Provide the (x, y) coordinate of the cell's center where the given text is located.  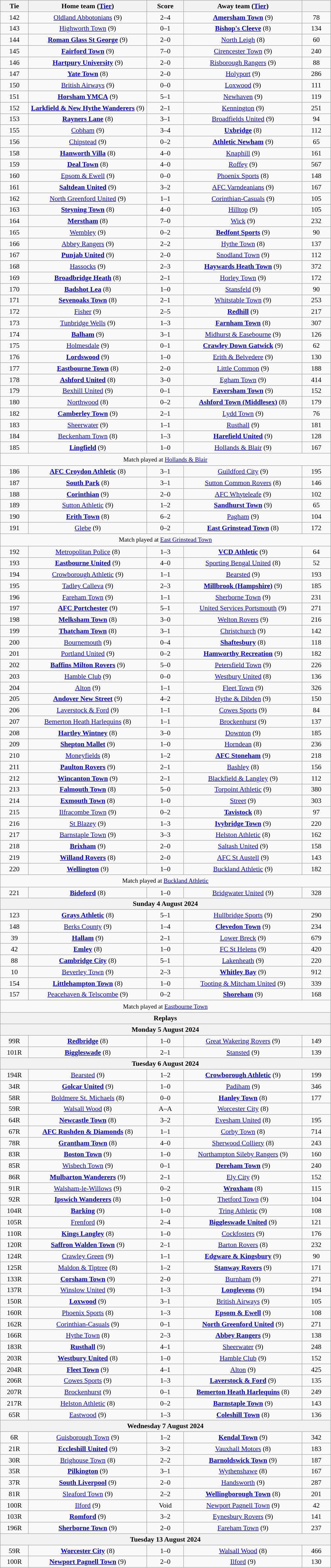
39 (15, 938)
714 (316, 1132)
92R (15, 1200)
Pagham (9) (243, 517)
6R (15, 1437)
AFC Rushden & Diamonds (8) (88, 1132)
170 (15, 289)
Brighouse Town (8) (88, 1460)
205 (15, 699)
Cambridge City (8) (88, 961)
Kings Langley (8) (88, 1234)
Emley (8) (88, 949)
219 (15, 858)
Coleshill Town (8) (243, 1415)
Eastwood (9) (88, 1415)
21R (15, 1449)
Winslow United (9) (88, 1290)
Wellington (9) (88, 869)
234 (316, 927)
Holyport (9) (243, 74)
Glebe (9) (88, 528)
Deal Town (8) (88, 165)
1–4 (165, 927)
91R (15, 1188)
Lordswood (9) (88, 357)
Shoreham (9) (243, 995)
303 (316, 801)
213 (15, 790)
Crawley Down Gatwick (9) (243, 346)
466 (316, 1551)
138 (316, 1336)
105R (15, 1222)
Fairford Town (9) (88, 51)
128 (316, 436)
150R (15, 1302)
339 (316, 983)
Midhurst & Easebourne (9) (243, 334)
78 (316, 17)
Sevenoaks Town (8) (88, 300)
Sleaford Town (9) (88, 1494)
Ashford Town (Middlesex) (8) (243, 402)
Kendal Town (9) (243, 1437)
118 (316, 642)
Erith & Belvedere (9) (243, 357)
217R (15, 1403)
Andover New Street (9) (88, 699)
Hartpury University (9) (88, 63)
81R (15, 1494)
Eastbourne United (9) (88, 563)
Balham (9) (88, 334)
Northwood (8) (88, 402)
178 (15, 380)
Match played at East Grinstead Town (165, 540)
166R (15, 1336)
78R (15, 1143)
Wembley (9) (88, 233)
Monday 5 August 2024 (165, 1030)
3–3 (165, 835)
183R (15, 1347)
Match played at Hollands & Blair (165, 460)
342 (316, 1437)
189 (15, 505)
Edgware & Kingsbury (9) (243, 1256)
85R (15, 1166)
119 (316, 97)
37R (15, 1483)
Match played at Buckland Athletic (165, 880)
137R (15, 1290)
64 (316, 552)
AFC Whyteleafe (9) (243, 494)
FC St Helens (9) (243, 949)
Guisborough Town (9) (88, 1437)
104R (15, 1211)
Blackfield & Langley (9) (243, 778)
Sandhurst Town (9) (243, 505)
Biggleswade United (9) (243, 1222)
286 (316, 74)
Faversham Town (9) (243, 391)
2–5 (165, 312)
912 (316, 972)
Haywards Heath Town (9) (243, 267)
Bridgwater United (9) (243, 893)
126 (316, 334)
Saltdean United (9) (88, 187)
181 (316, 425)
AFC Varndeanians (9) (243, 187)
Broadfields United (9) (243, 119)
Tunbridge Wells (9) (88, 323)
Hassocks (9) (88, 267)
Tuesday 13 August 2024 (165, 1539)
155 (15, 131)
Maldon & Tiptree (8) (88, 1268)
249 (316, 1392)
Amersham Town (9) (243, 17)
Buckland Athletic (9) (243, 869)
Ipswich Wanderers (8) (88, 1200)
Wincanton Town (9) (88, 778)
346 (316, 1086)
Steyning Town (8) (88, 210)
Hullbridge Sports (9) (243, 915)
110R (15, 1234)
Great Wakering Rovers (9) (243, 1041)
35R (15, 1471)
133R (15, 1279)
372 (316, 267)
207 (15, 722)
Bournemouth (9) (88, 642)
Littlehampton Town (8) (88, 983)
Score (165, 6)
186 (15, 471)
175 (15, 346)
Uxbridge (8) (243, 131)
Portland United (9) (88, 654)
Tuesday 6 August 2024 (165, 1064)
Tavistock (8) (243, 812)
Tadley Calleva (9) (88, 586)
Redhill (9) (243, 312)
196 (15, 597)
Farnham Town (8) (243, 323)
326 (316, 688)
154 (15, 983)
214 (15, 801)
210 (15, 756)
Oldland Abbotonians (9) (88, 17)
Crawley Green (9) (88, 1256)
Harefield United (9) (243, 436)
414 (316, 380)
67R (15, 1132)
Wednesday 7 August 2024 (165, 1426)
111 (316, 86)
83R (15, 1154)
Grantham Town (8) (88, 1143)
Replays (165, 1018)
157 (15, 995)
120R (15, 1245)
Yate Town (8) (88, 74)
Ilfracombe Town (9) (88, 812)
Sherwood Colliery (8) (243, 1143)
Eastbourne Town (8) (88, 368)
Brixham (9) (88, 846)
AFC Portchester (9) (88, 608)
Golcar United (9) (88, 1086)
139 (316, 1052)
North Leigh (8) (243, 40)
153 (15, 119)
Lakenheath (9) (243, 961)
307 (316, 323)
190 (15, 517)
Rayners Lane (8) (88, 119)
164 (15, 221)
203R (15, 1358)
Thatcham Town (8) (88, 631)
200 (15, 642)
Fisher (9) (88, 312)
Bideford (8) (88, 893)
Home team (Tier) (88, 6)
Welton Rovers (9) (243, 620)
VCD Athletic (9) (243, 552)
3–4 (165, 131)
Shaftesbury (8) (243, 642)
203 (15, 676)
159 (15, 165)
198 (15, 620)
97 (316, 812)
208 (15, 733)
215 (15, 812)
567 (316, 165)
Downton (9) (243, 733)
287 (316, 1483)
165 (15, 233)
135 (316, 1381)
Punjab United (9) (88, 255)
180 (15, 402)
60 (316, 40)
4–2 (165, 699)
Hamworthy Recreation (9) (243, 654)
145 (15, 51)
163 (15, 210)
Boston Town (9) (88, 1154)
Pilkington (9) (88, 1471)
425 (316, 1370)
Tie (15, 6)
Chipstead (9) (88, 142)
Hartley Wintney (8) (88, 733)
Guildford City (9) (243, 471)
191 (15, 528)
52 (316, 563)
Bexhill United (9) (88, 391)
149 (316, 1041)
Corsham Town (9) (88, 1279)
Whitstable Town (9) (243, 300)
Melksham Town (8) (88, 620)
Athletic Newham (9) (243, 142)
Bedfont Sports (9) (243, 233)
243 (316, 1143)
Barton Rovers (8) (243, 1245)
236 (316, 744)
Cockfosters (9) (243, 1234)
Shepton Mallet (9) (88, 744)
Northampton Sileby Rangers (9) (243, 1154)
South Liverpool (9) (88, 1483)
AFC St Austell (9) (243, 858)
679 (316, 938)
290 (316, 915)
AFC Stoneham (9) (243, 756)
A–A (165, 1109)
Roman Glass St George (9) (88, 40)
328 (316, 893)
Match played at Eastbourne Town (165, 1006)
64R (15, 1120)
202 (15, 665)
Street (9) (243, 801)
Wythenshawe (8) (243, 1471)
123 (15, 915)
Exmouth Town (8) (88, 801)
Ely City (9) (243, 1177)
Tooting & Mitcham United (9) (243, 983)
Hollands & Blair (9) (243, 448)
Snodland Town (9) (243, 255)
Biggleswade (8) (88, 1052)
Broadbridge Heath (8) (88, 278)
St Blazey (9) (88, 824)
Wisbech Town (9) (88, 1166)
101R (15, 1052)
58R (15, 1098)
Little Common (9) (243, 368)
Wick (9) (243, 221)
Barnoldswick Town (9) (243, 1460)
6–2 (165, 517)
141 (316, 1517)
184 (15, 436)
Dereham Town (9) (243, 1166)
248 (316, 1347)
Wellingborough Town (8) (243, 1494)
221 (15, 893)
Boldmere St. Michaels (8) (88, 1098)
34R (15, 1086)
Stansfeld (9) (243, 289)
Lydd Town (9) (243, 414)
Holmesdale (9) (88, 346)
151 (15, 97)
204R (15, 1370)
Clevedon Town (9) (243, 927)
207R (15, 1392)
196R (15, 1528)
253 (316, 300)
Vauxhall Motors (8) (243, 1449)
Lower Breck (9) (243, 938)
160R (15, 1313)
Hallam (9) (88, 938)
134 (316, 29)
Sunday 4 August 2024 (165, 904)
162R (15, 1324)
192 (15, 552)
Longlevens (9) (243, 1290)
Mulbarton Wanderers (9) (88, 1177)
Burnham (9) (243, 1279)
Knaphill (9) (243, 153)
Eynesbury Rovers (9) (243, 1517)
Romford (9) (88, 1517)
251 (316, 108)
197 (15, 608)
125R (15, 1268)
206R (15, 1381)
Cobham (9) (88, 131)
Metropolitan Police (8) (88, 552)
East Grinstead Town (8) (243, 528)
Beckenham Town (8) (88, 436)
Tring Athletic (9) (243, 1211)
Falmouth Town (8) (88, 790)
Paulton Rovers (9) (88, 767)
Sutton Athletic (9) (88, 505)
Void (165, 1505)
United Services Portsmouth (9) (243, 608)
Hanley Town (8) (243, 1098)
Saltash United (9) (243, 846)
Whitley Bay (9) (243, 972)
Horley Town (9) (243, 278)
380 (316, 790)
Torpoint Athletic (9) (243, 790)
420 (316, 949)
Cirencester Town (9) (243, 51)
Wroxham (8) (243, 1188)
Berks County (9) (88, 927)
Willand Rovers (8) (88, 858)
Millbrook (Hampshire) (9) (243, 586)
Horndean (8) (243, 744)
206 (15, 710)
174 (15, 334)
209 (15, 744)
Saffron Walden Town (9) (88, 1245)
Barking (9) (88, 1211)
237 (316, 1528)
Newhaven (9) (243, 97)
Moneyfields (8) (88, 756)
147 (15, 74)
Redbridge (8) (88, 1041)
10 (15, 972)
194R (15, 1075)
Stansted (9) (243, 1052)
212 (15, 778)
Lingfield (9) (88, 448)
86R (15, 1177)
Corinthian (9) (88, 494)
Risborough Rangers (9) (243, 63)
Stanway Rovers (9) (243, 1268)
Egham Town (9) (243, 380)
Larkfield & New Hythe Wanderers (9) (88, 108)
0–4 (165, 642)
Peacehaven & Telscombe (9) (88, 995)
Thetford Town (9) (243, 1200)
Handsworth (9) (243, 1483)
Hilltop (9) (243, 210)
Highworth Town (9) (88, 29)
62 (316, 346)
94 (316, 119)
Hanworth Villa (8) (88, 153)
Bishop's Cleeve (8) (243, 29)
Sporting Bengal United (8) (243, 563)
Evesham United (8) (243, 1120)
76 (316, 414)
Away team (Tier) (243, 6)
Newcastle Town (8) (88, 1120)
84 (316, 710)
Merstham (8) (88, 221)
211 (15, 767)
Beverley Town (9) (88, 972)
65R (15, 1415)
231 (316, 597)
144 (15, 40)
AFC Croydon Athletic (8) (88, 471)
Petersfield Town (9) (243, 665)
Walsham-le-Willows (9) (88, 1188)
Grays Athletic (8) (88, 915)
102 (316, 494)
121 (316, 1222)
Bashley (8) (243, 767)
Sutton Common Rovers (8) (243, 483)
Horsham YMCA (9) (88, 97)
169 (15, 278)
Roffey (9) (243, 165)
166 (15, 244)
Frenford (9) (88, 1222)
204 (15, 688)
Erith Town (8) (88, 517)
Eccleshill United (9) (88, 1449)
Badshot Lea (8) (88, 289)
Baffins Milton Rovers (9) (88, 665)
Padiham (9) (243, 1086)
226 (316, 665)
103R (15, 1517)
Camberley Town (9) (88, 414)
Hythe & Dibden (9) (243, 699)
Corby Town (8) (243, 1132)
99R (15, 1041)
124R (15, 1256)
115 (316, 1188)
Ivybridge Town (9) (243, 824)
Christchurch (9) (243, 631)
South Park (8) (88, 483)
Kennington (9) (243, 108)
30R (15, 1460)
173 (15, 323)
Ashford United (8) (88, 380)
